From the cell containing the given text, extract its center point as (x, y) coordinate. 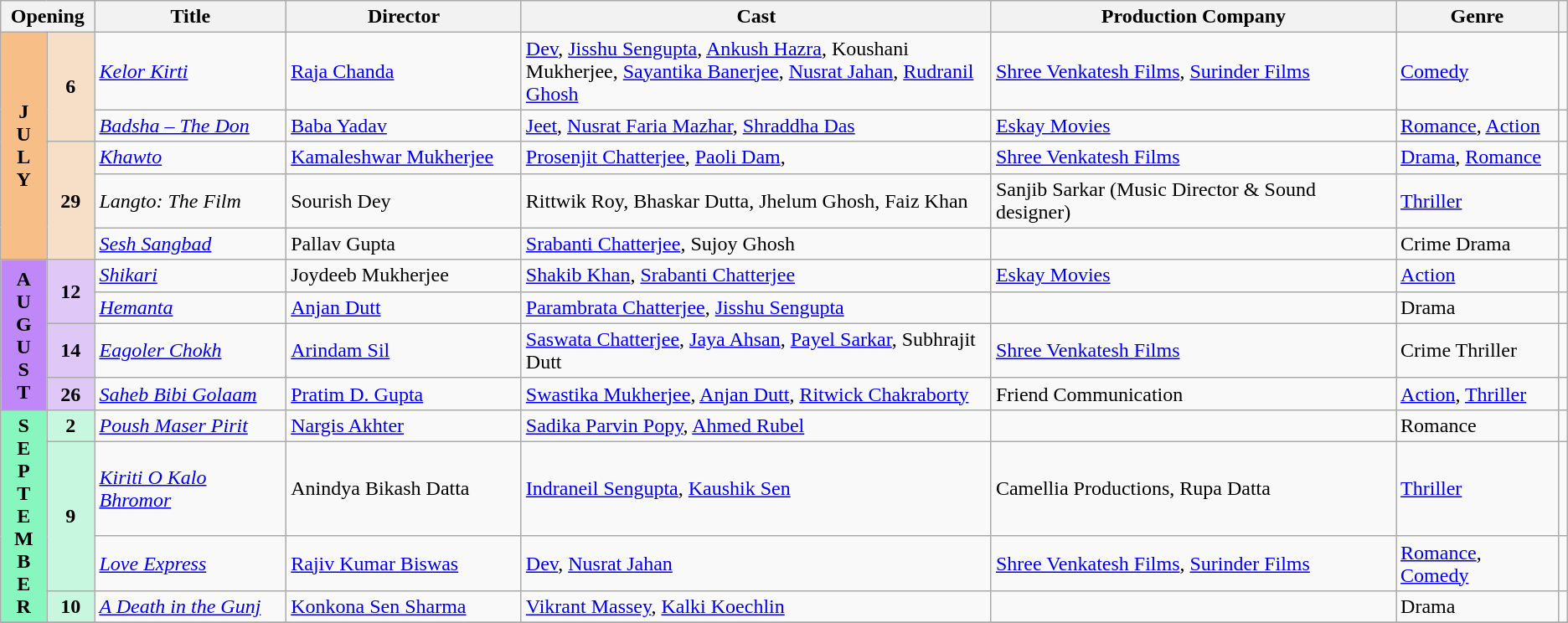
Drama, Romance (1478, 157)
Khawto (191, 157)
Action, Thriller (1478, 394)
6 (70, 87)
Shikari (191, 275)
Romance, Comedy (1478, 563)
Director (404, 17)
Badsha – The Don (191, 126)
Prosenjit Chatterjee, Paoli Dam, (756, 157)
Comedy (1478, 71)
AUGUST (23, 335)
Baba Yadav (404, 126)
Swastika Mukherjee, Anjan Dutt, Ritwick Chakraborty (756, 394)
Genre (1478, 17)
Production Company (1193, 17)
Konkona Sen Sharma (404, 606)
Kamaleshwar Mukherjee (404, 157)
Hemanta (191, 307)
JULY (23, 146)
Joydeeb Mukherjee (404, 275)
Sesh Sangbad (191, 244)
14 (70, 350)
Pallav Gupta (404, 244)
Anjan Dutt (404, 307)
Title (191, 17)
Shakib Khan, Srabanti Chatterjee (756, 275)
Action (1478, 275)
Friend Communication (1193, 394)
SEPTEMBER (23, 516)
Opening (48, 17)
Indraneil Sengupta, Kaushik Sen (756, 489)
A Death in the Gunj (191, 606)
Saswata Chatterjee, Jaya Ahsan, Payel Sarkar, Subhrajit Dutt (756, 350)
9 (70, 516)
Vikrant Massey, Kalki Koechlin (756, 606)
Arindam Sil (404, 350)
Poush Maser Pirit (191, 425)
Camellia Productions, Rupa Datta (1193, 489)
29 (70, 201)
Crime Drama (1478, 244)
Kiriti O Kalo Bhromor (191, 489)
Saheb Bibi Golaam (191, 394)
Sadika Parvin Popy, Ahmed Rubel (756, 425)
Nargis Akhter (404, 425)
Langto: The Film (191, 201)
Rajiv Kumar Biswas (404, 563)
Love Express (191, 563)
Crime Thriller (1478, 350)
Jeet, Nusrat Faria Mazhar, Shraddha Das (756, 126)
Rittwik Roy, Bhaskar Dutta, Jhelum Ghosh, Faiz Khan (756, 201)
Dev, Jisshu Sengupta, Ankush Hazra, Koushani Mukherjee, Sayantika Banerjee, Nusrat Jahan, Rudranil Ghosh (756, 71)
Sanjib Sarkar (Music Director & Sound designer) (1193, 201)
Kelor Kirti (191, 71)
Sourish Dey (404, 201)
Raja Chanda (404, 71)
Parambrata Chatterjee, Jisshu Sengupta (756, 307)
Romance, Action (1478, 126)
Eagoler Chokh (191, 350)
Pratim D. Gupta (404, 394)
10 (70, 606)
Anindya Bikash Datta (404, 489)
26 (70, 394)
2 (70, 425)
Dev, Nusrat Jahan (756, 563)
Srabanti Chatterjee, Sujoy Ghosh (756, 244)
Romance (1478, 425)
12 (70, 291)
Cast (756, 17)
